Capture the cell that displays the provided text and extract its (X, Y) central coordinate. 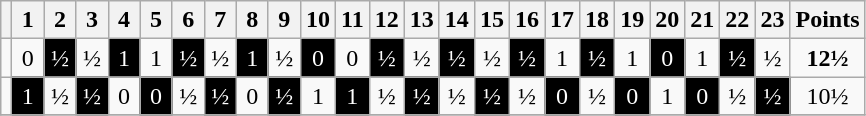
8 (252, 20)
14 (456, 20)
5 (156, 20)
21 (702, 20)
15 (492, 20)
20 (668, 20)
10½ (828, 96)
18 (598, 20)
17 (562, 20)
9 (284, 20)
13 (422, 20)
11 (352, 20)
10 (318, 20)
3 (92, 20)
4 (124, 20)
22 (738, 20)
12½ (828, 58)
16 (526, 20)
2 (60, 20)
Points (828, 20)
23 (772, 20)
6 (188, 20)
7 (220, 20)
12 (386, 20)
19 (632, 20)
